Identify which cell holds the provided text, then report its (x, y) central coordinate. 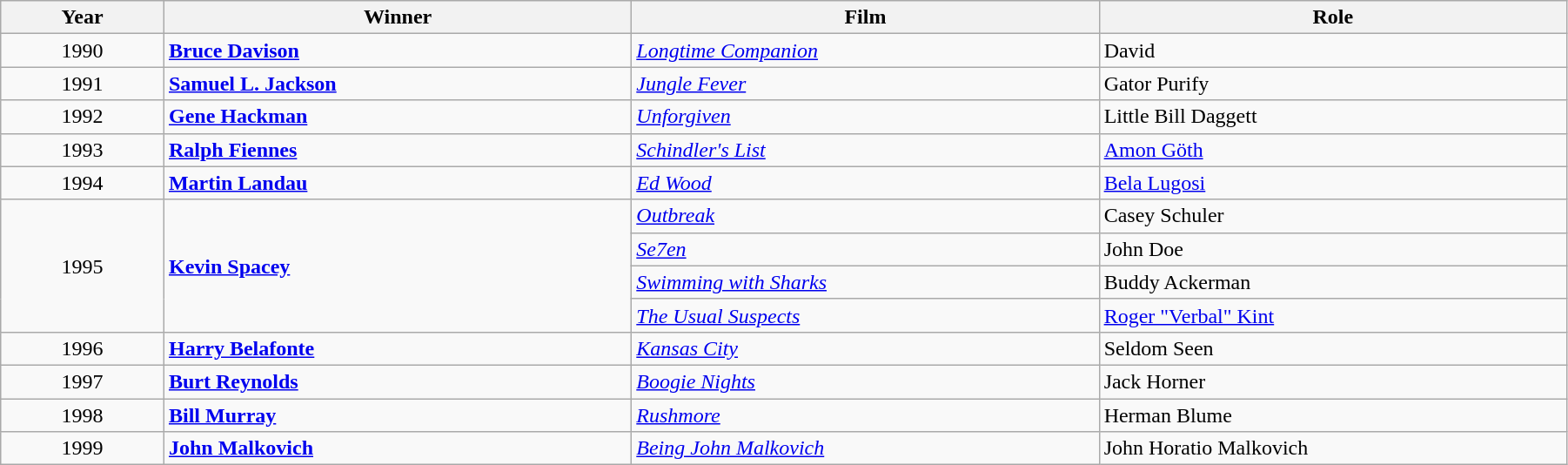
1999 (83, 448)
Winner (397, 17)
Ed Wood (865, 183)
Seldom Seen (1333, 348)
1990 (83, 51)
Bruce Davison (397, 51)
Little Bill Daggett (1333, 117)
Roger "Verbal" Kint (1333, 315)
Schindler's List (865, 150)
Herman Blume (1333, 415)
Unforgiven (865, 117)
John Doe (1333, 249)
Being John Malkovich (865, 448)
Bela Lugosi (1333, 183)
1997 (83, 381)
Amon Göth (1333, 150)
1995 (83, 266)
John Horatio Malkovich (1333, 448)
1991 (83, 84)
1994 (83, 183)
1993 (83, 150)
Ralph Fiennes (397, 150)
1992 (83, 117)
Jack Horner (1333, 381)
Film (865, 17)
The Usual Suspects (865, 315)
David (1333, 51)
Casey Schuler (1333, 216)
Se7en (865, 249)
Buddy Ackerman (1333, 282)
Boogie Nights (865, 381)
Year (83, 17)
Outbreak (865, 216)
Swimming with Sharks (865, 282)
Gene Hackman (397, 117)
1996 (83, 348)
Harry Belafonte (397, 348)
Kansas City (865, 348)
Burt Reynolds (397, 381)
Gator Purify (1333, 84)
Kevin Spacey (397, 266)
Longtime Companion (865, 51)
Samuel L. Jackson (397, 84)
John Malkovich (397, 448)
Martin Landau (397, 183)
Jungle Fever (865, 84)
Bill Murray (397, 415)
1998 (83, 415)
Rushmore (865, 415)
Role (1333, 17)
